For the text-containing cell, return its midpoint in [x, y] coordinate format. 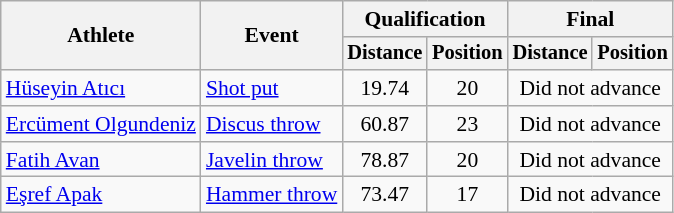
23 [467, 124]
Qualification [424, 19]
73.47 [384, 195]
Event [272, 36]
Hüseyin Atıcı [101, 88]
19.74 [384, 88]
Fatih Avan [101, 160]
Ercüment Olgundeniz [101, 124]
Eşref Apak [101, 195]
Javelin throw [272, 160]
17 [467, 195]
Hammer throw [272, 195]
Athlete [101, 36]
78.87 [384, 160]
Final [590, 19]
Discus throw [272, 124]
60.87 [384, 124]
Shot put [272, 88]
